Find where the given text appears and provide that cell's center as (x, y) coordinate. 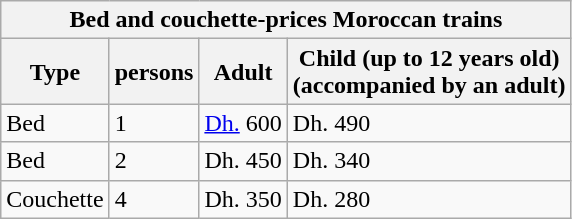
Dh. 340 (429, 161)
4 (154, 199)
persons (154, 72)
Dh. 600 (243, 123)
Child (up to 12 years old)(accompanied by an adult) (429, 72)
Dh. 350 (243, 199)
1 (154, 123)
Dh. 490 (429, 123)
Dh. 450 (243, 161)
2 (154, 161)
Couchette (55, 199)
Type (55, 72)
Dh. 280 (429, 199)
Bed and couchette-prices Moroccan trains (286, 20)
Adult (243, 72)
